Pinpoint the cell where the given text exists, returning its [X, Y] midpoint coordinate. 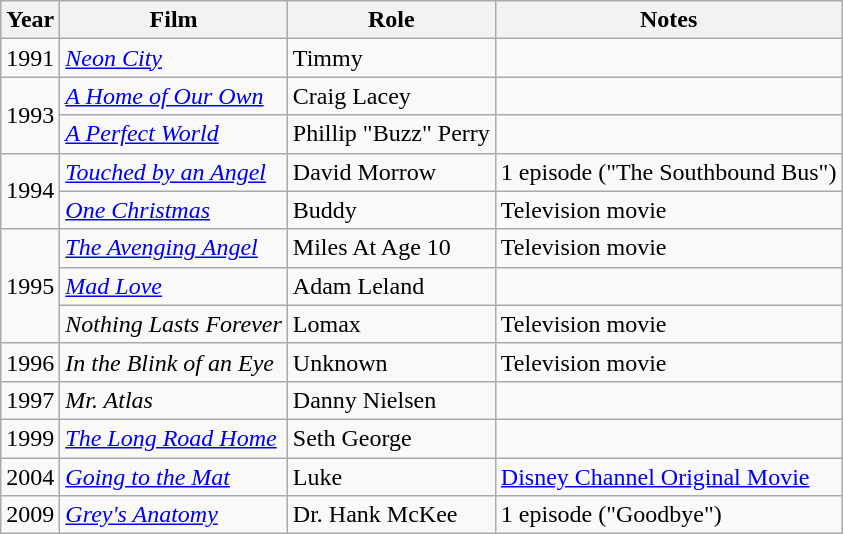
The Avenging Angel [174, 248]
Year [30, 20]
One Christmas [174, 210]
Grey's Anatomy [174, 515]
In the Blink of an Eye [174, 362]
Craig Lacey [391, 96]
Going to the Mat [174, 477]
David Morrow [391, 172]
Luke [391, 477]
Nothing Lasts Forever [174, 324]
1991 [30, 58]
Mad Love [174, 286]
1999 [30, 438]
Touched by an Angel [174, 172]
Buddy [391, 210]
1995 [30, 286]
Seth George [391, 438]
Disney Channel Original Movie [668, 477]
2004 [30, 477]
1 episode ("Goodbye") [668, 515]
1996 [30, 362]
1993 [30, 115]
1994 [30, 191]
Adam Leland [391, 286]
Notes [668, 20]
1 episode ("The Southbound Bus") [668, 172]
Neon City [174, 58]
Miles At Age 10 [391, 248]
2009 [30, 515]
1997 [30, 400]
Lomax [391, 324]
Mr. Atlas [174, 400]
Role [391, 20]
Danny Nielsen [391, 400]
Film [174, 20]
The Long Road Home [174, 438]
Unknown [391, 362]
Dr. Hank McKee [391, 515]
Timmy [391, 58]
A Perfect World [174, 134]
A Home of Our Own [174, 96]
Phillip "Buzz" Perry [391, 134]
